For the text-containing cell, return its midpoint in [X, Y] coordinate format. 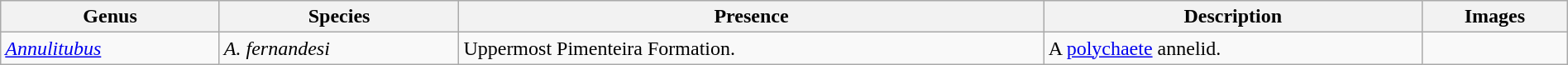
A. fernandesi [339, 48]
Uppermost Pimenteira Formation. [751, 48]
Species [339, 17]
Description [1232, 17]
Genus [111, 17]
A polychaete annelid. [1232, 48]
Presence [751, 17]
Annulitubus [111, 48]
Images [1494, 17]
